Scan for the cell matching the given text and deliver its [x, y] coordinate at center. 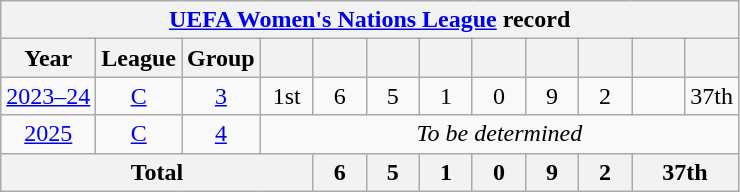
2025 [48, 134]
2023–24 [48, 96]
To be determined [499, 134]
Total [158, 172]
UEFA Women's Nations League record [370, 20]
3 [222, 96]
4 [222, 134]
League [139, 58]
1st [286, 96]
Group [222, 58]
Year [48, 58]
